Determine the [X, Y] coordinate at the center of the cell enclosing the given text.  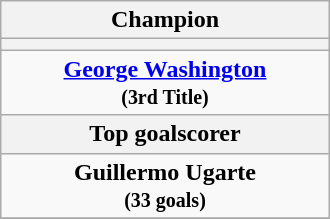
Top goalscorer [165, 134]
Champion [165, 20]
Guillermo Ugarte(33 goals) [165, 186]
George Washington(3rd Title) [165, 82]
